Locate the cell with the specified text and output its [X, Y] center coordinate. 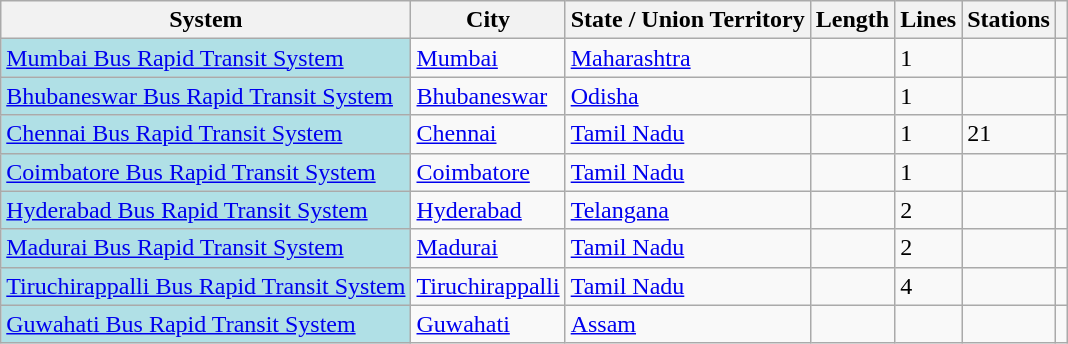
Bhubaneswar Bus Rapid Transit System [206, 96]
Guwahati [488, 324]
21 [1009, 134]
Chennai Bus Rapid Transit System [206, 134]
Length [852, 20]
Coimbatore [488, 172]
Stations [1009, 20]
State / Union Territory [688, 20]
Tiruchirappalli Bus Rapid Transit System [206, 286]
Telangana [688, 210]
City [488, 20]
Mumbai Bus Rapid Transit System [206, 58]
Hyderabad Bus Rapid Transit System [206, 210]
Lines [928, 20]
Odisha [688, 96]
Madurai Bus Rapid Transit System [206, 248]
Guwahati Bus Rapid Transit System [206, 324]
System [206, 20]
Chennai [488, 134]
4 [928, 286]
Bhubaneswar [488, 96]
Tiruchirappalli [488, 286]
Hyderabad [488, 210]
Assam [688, 324]
Mumbai [488, 58]
Madurai [488, 248]
Coimbatore Bus Rapid Transit System [206, 172]
Maharashtra [688, 58]
